Output the [x, y] coordinate of the center of the cell containing the given text.  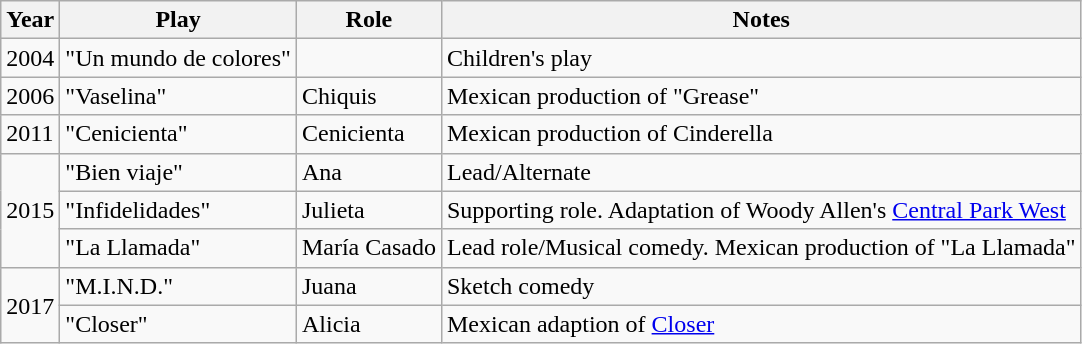
"M.I.N.D." [178, 286]
Juana [368, 286]
"Bien viaje" [178, 172]
Supporting role. Adaptation of Woody Allen's Central Park West [761, 210]
Mexican production of Cinderella [761, 134]
Role [368, 20]
Mexican adaption of Closer [761, 324]
Julieta [368, 210]
Children's play [761, 58]
"La Llamada" [178, 248]
"Closer" [178, 324]
Mexican production of "Grease" [761, 96]
Lead role/Musical comedy. Mexican production of "La Llamada" [761, 248]
2004 [30, 58]
Chiquis [368, 96]
"Infidelidades" [178, 210]
"Vaselina" [178, 96]
2006 [30, 96]
María Casado [368, 248]
Lead/Alternate [761, 172]
Alicia [368, 324]
2011 [30, 134]
Play [178, 20]
2015 [30, 210]
Notes [761, 20]
2017 [30, 305]
"Un mundo de colores" [178, 58]
"Cenicienta" [178, 134]
Sketch comedy [761, 286]
Cenicienta [368, 134]
Year [30, 20]
Ana [368, 172]
